Scan for the cell matching the given text and deliver its [X, Y] coordinate at center. 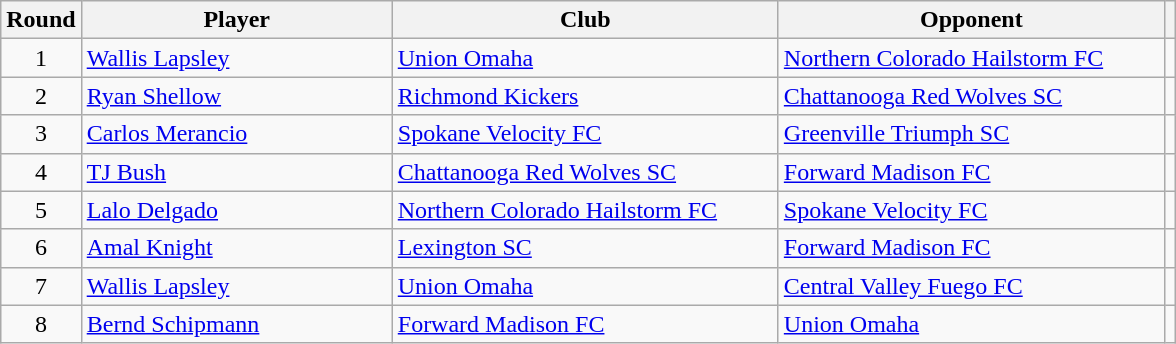
6 [41, 248]
Greenville Triumph SC [971, 134]
Player [236, 20]
Club [585, 20]
Richmond Kickers [585, 96]
Lalo Delgado [236, 210]
Ryan Shellow [236, 96]
3 [41, 134]
Round [41, 20]
TJ Bush [236, 172]
7 [41, 286]
2 [41, 96]
Carlos Merancio [236, 134]
5 [41, 210]
Opponent [971, 20]
Lexington SC [585, 248]
Amal Knight [236, 248]
Central Valley Fuego FC [971, 286]
8 [41, 324]
1 [41, 58]
4 [41, 172]
Bernd Schipmann [236, 324]
